Return [X, Y] of the center of cell containing provided text 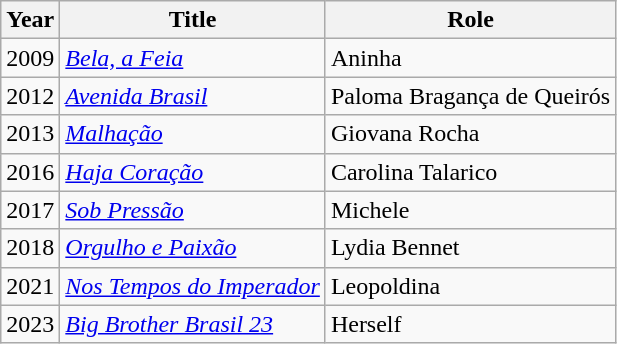
Role [470, 20]
Michele [470, 210]
Orgulho e Paixão [193, 248]
Leopoldina [470, 286]
Avenida Brasil [193, 96]
Year [30, 20]
2017 [30, 210]
2018 [30, 248]
Malhação [193, 134]
Carolina Talarico [470, 172]
Sob Pressão [193, 210]
Haja Coração [193, 172]
Herself [470, 324]
2021 [30, 286]
Giovana Rocha [470, 134]
Big Brother Brasil 23 [193, 324]
Lydia Bennet [470, 248]
2013 [30, 134]
2023 [30, 324]
Aninha [470, 58]
Bela, a Feia [193, 58]
2016 [30, 172]
Paloma Bragança de Queirós [470, 96]
Nos Tempos do Imperador [193, 286]
2012 [30, 96]
Title [193, 20]
2009 [30, 58]
